From the cell containing the given text, extract its center point as [X, Y] coordinate. 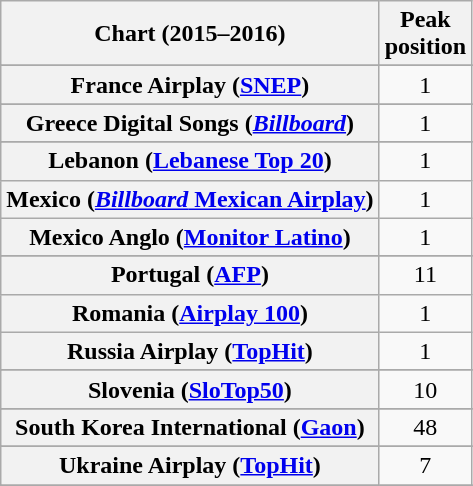
Lebanon (Lebanese Top 20) [190, 161]
Peakposition [425, 34]
11 [425, 275]
7 [425, 465]
Portugal (AFP) [190, 275]
Slovenia (SloTop50) [190, 389]
10 [425, 389]
Greece Digital Songs (Billboard) [190, 123]
Russia Airplay (TopHit) [190, 351]
Romania (Airplay 100) [190, 313]
Chart (2015–2016) [190, 34]
France Airplay (SNEP) [190, 85]
Ukraine Airplay (TopHit) [190, 465]
South Korea International (Gaon) [190, 427]
Mexico (Billboard Mexican Airplay) [190, 199]
48 [425, 427]
Mexico Anglo (Monitor Latino) [190, 237]
